Return the (X, Y) coordinate for the center point of the cell that contains the specified text.  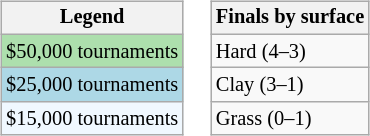
Grass (0–1) (290, 119)
Legend (92, 18)
Finals by surface (290, 18)
$15,000 tournaments (92, 119)
Clay (3–1) (290, 85)
$25,000 tournaments (92, 85)
Hard (4–3) (290, 51)
$50,000 tournaments (92, 51)
